For the text-containing cell, return its midpoint in (x, y) coordinate format. 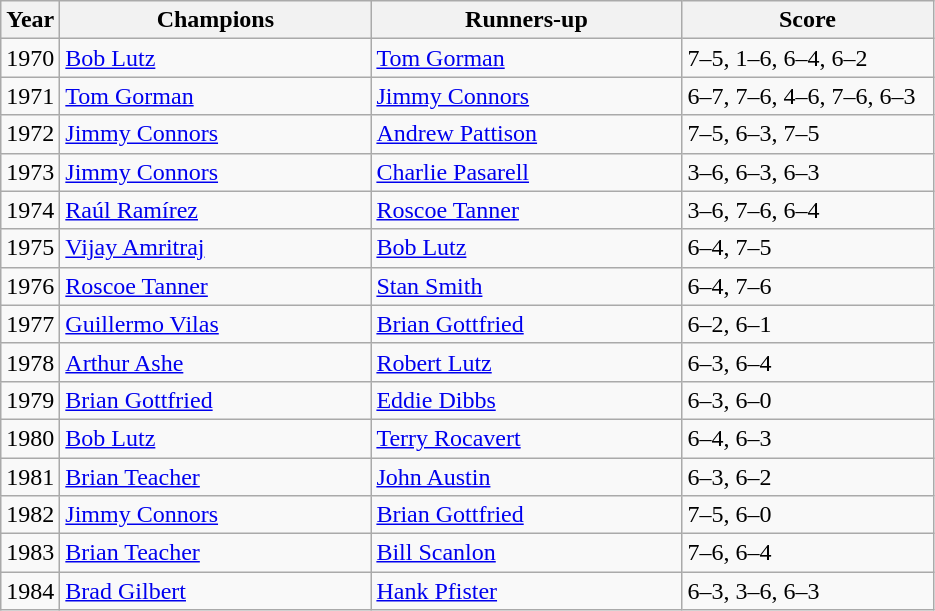
1984 (30, 591)
6–4, 6–3 (808, 438)
Stan Smith (526, 286)
7–6, 6–4 (808, 553)
7–5, 6–3, 7–5 (808, 134)
Score (808, 20)
Champions (216, 20)
3–6, 7–6, 6–4 (808, 210)
1970 (30, 58)
1982 (30, 515)
Robert Lutz (526, 362)
1981 (30, 477)
6–4, 7–6 (808, 286)
Charlie Pasarell (526, 172)
1977 (30, 324)
1980 (30, 438)
Brad Gilbert (216, 591)
6–3, 6–0 (808, 400)
Year (30, 20)
Raúl Ramírez (216, 210)
1976 (30, 286)
1979 (30, 400)
1971 (30, 96)
Guillermo Vilas (216, 324)
John Austin (526, 477)
6–2, 6–1 (808, 324)
7–5, 6–0 (808, 515)
1972 (30, 134)
Runners-up (526, 20)
1983 (30, 553)
6–7, 7–6, 4–6, 7–6, 6–3 (808, 96)
Arthur Ashe (216, 362)
3–6, 6–3, 6–3 (808, 172)
6–3, 3–6, 6–3 (808, 591)
6–3, 6–4 (808, 362)
Vijay Amritraj (216, 248)
Andrew Pattison (526, 134)
7–5, 1–6, 6–4, 6–2 (808, 58)
6–4, 7–5 (808, 248)
Hank Pfister (526, 591)
1973 (30, 172)
Terry Rocavert (526, 438)
Bill Scanlon (526, 553)
Eddie Dibbs (526, 400)
1974 (30, 210)
1978 (30, 362)
1975 (30, 248)
6–3, 6–2 (808, 477)
